Provide the (X, Y) coordinate of the cell's center where the given text is located.  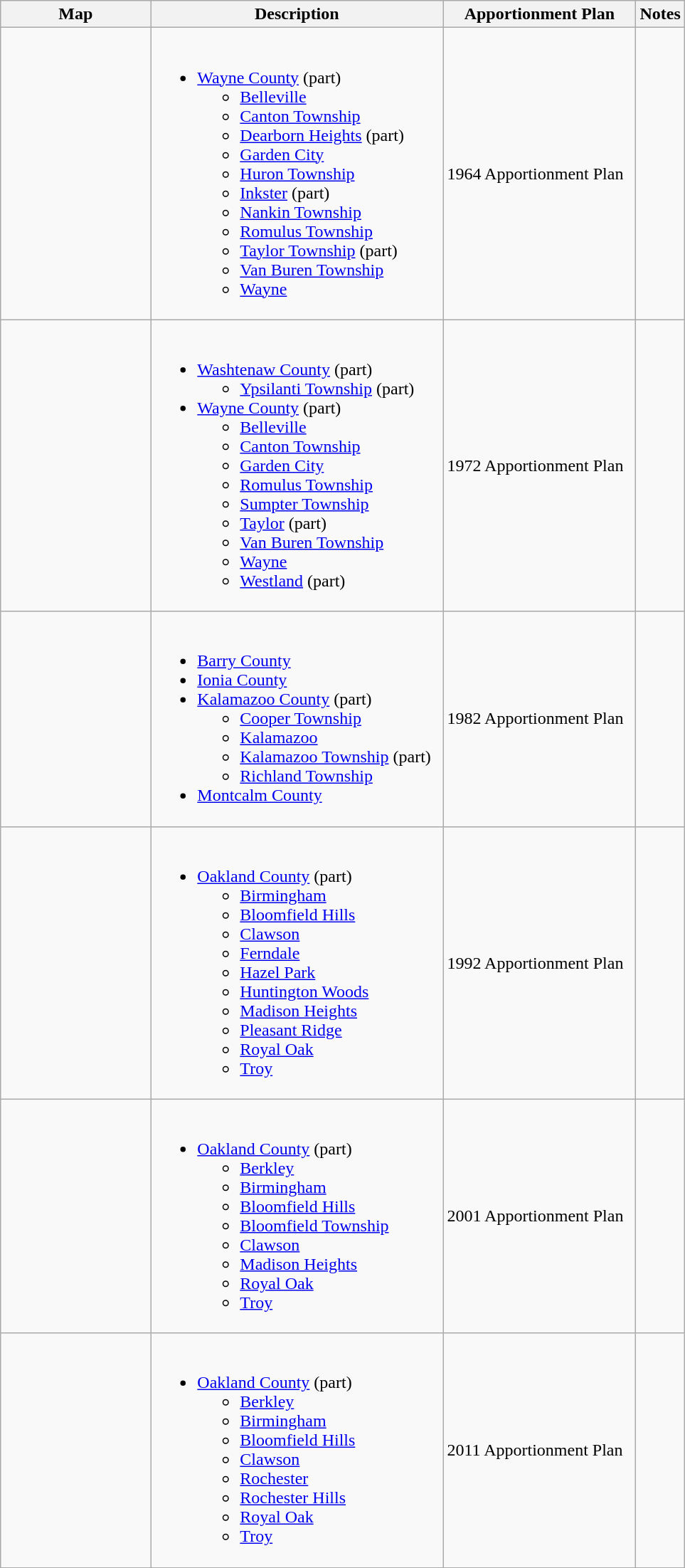
2011 Apportionment Plan (539, 1451)
1982 Apportionment Plan (539, 719)
Oakland County (part)BirminghamBloomfield HillsClawsonFerndaleHazel ParkHuntington WoodsMadison HeightsPleasant RidgeRoyal OakTroy (297, 962)
2001 Apportionment Plan (539, 1216)
1992 Apportionment Plan (539, 962)
Barry CountyIonia CountyKalamazoo County (part)Cooper TownshipKalamazooKalamazoo Township (part)Richland TownshipMontcalm County (297, 719)
Description (297, 14)
Oakland County (part)BerkleyBirminghamBloomfield HillsBloomfield TownshipClawsonMadison HeightsRoyal OakTroy (297, 1216)
1964 Apportionment Plan (539, 174)
Oakland County (part)BerkleyBirminghamBloomfield HillsClawsonRochesterRochester HillsRoyal OakTroy (297, 1451)
Map (75, 14)
Apportionment Plan (539, 14)
Notes (660, 14)
1972 Apportionment Plan (539, 465)
